For the text-containing cell, return its midpoint in [X, Y] coordinate format. 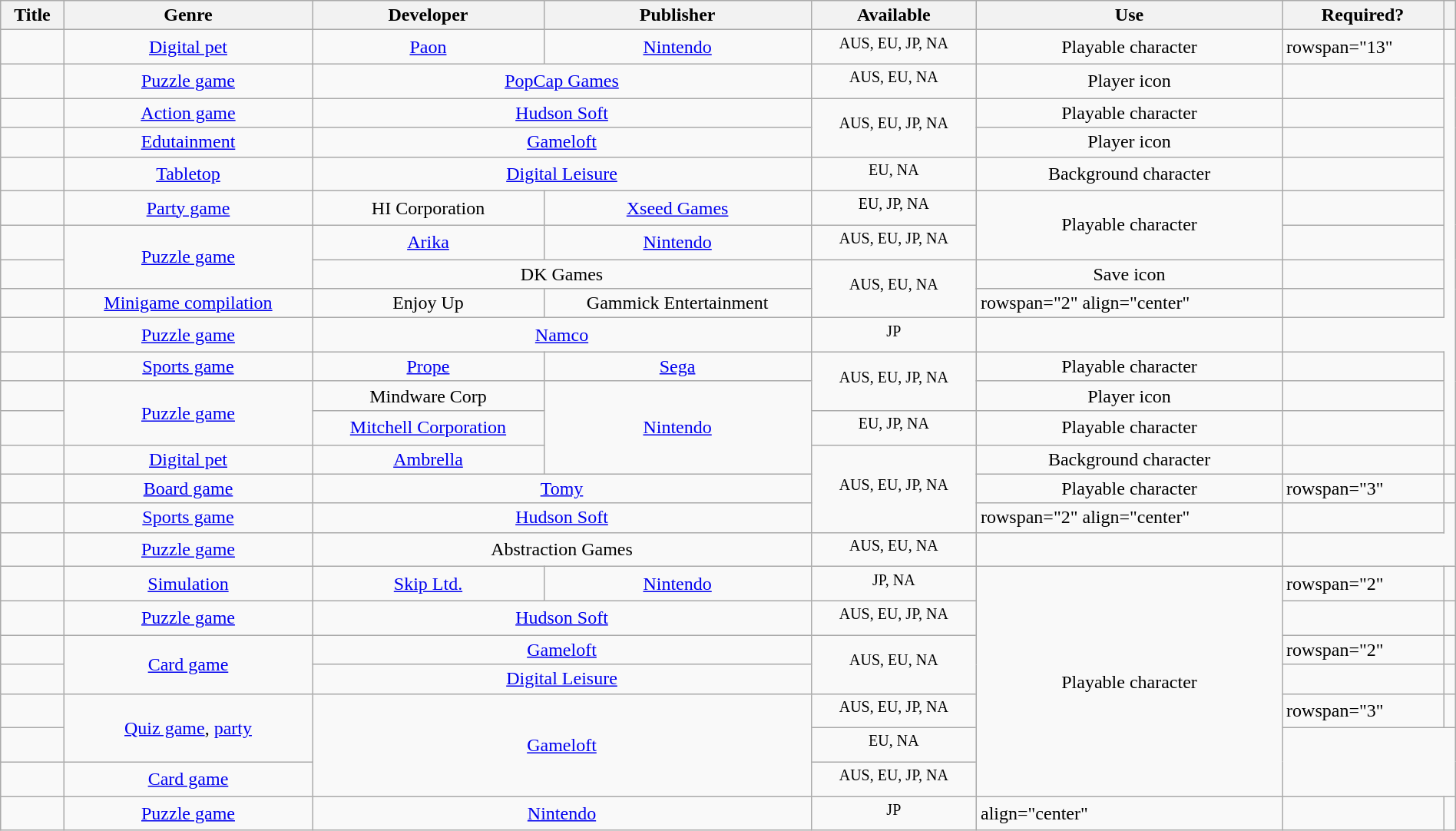
HI Corporation [429, 209]
Action game [188, 113]
Party game [188, 209]
Ambrella [429, 459]
Title [32, 15]
Enjoy Up [429, 303]
Board game [188, 488]
Required? [1363, 15]
align="center" [1130, 814]
Abstraction Games [562, 550]
Publisher [677, 15]
Available [894, 15]
Paon [429, 48]
Xseed Games [677, 209]
Edutainment [188, 142]
Simulation [188, 584]
Sega [677, 366]
Use [1130, 15]
Minigame compilation [188, 303]
Prope [429, 366]
Genre [188, 15]
Tomy [562, 488]
Save icon [1130, 274]
JP, NA [894, 584]
Developer [429, 15]
DK Games [562, 274]
Namco [562, 335]
Mindware Corp [429, 396]
Mitchell Corporation [429, 429]
PopCap Games [562, 81]
Tabletop [188, 174]
Quiz game, party [188, 728]
rowspan="13" [1363, 48]
Gammick Entertainment [677, 303]
Skip Ltd. [429, 584]
Arika [429, 243]
